Return (X, Y) of the center of cell containing provided text 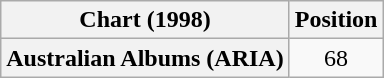
Australian Albums (ARIA) (145, 58)
68 (336, 58)
Position (336, 20)
Chart (1998) (145, 20)
